From the cell containing the given text, extract its center point as (x, y) coordinate. 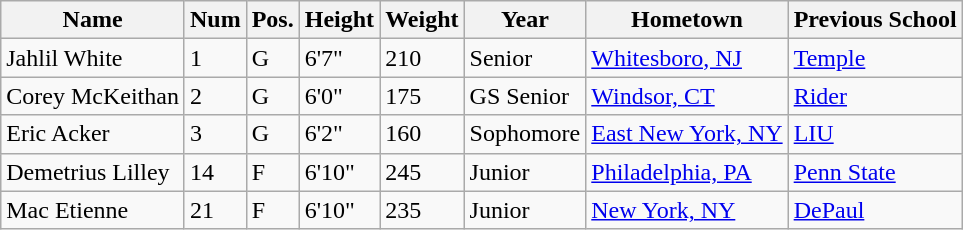
Year (525, 20)
6'0" (339, 96)
Windsor, CT (687, 96)
Penn State (875, 172)
210 (422, 58)
Sophomore (525, 134)
New York, NY (687, 210)
LIU (875, 134)
2 (215, 96)
Height (339, 20)
Previous School (875, 20)
3 (215, 134)
Corey McKeithan (93, 96)
245 (422, 172)
East New York, NY (687, 134)
Senior (525, 58)
14 (215, 172)
160 (422, 134)
Name (93, 20)
Philadelphia, PA (687, 172)
Temple (875, 58)
Demetrius Lilley (93, 172)
235 (422, 210)
6'2" (339, 134)
Rider (875, 96)
6'7" (339, 58)
GS Senior (525, 96)
DePaul (875, 210)
Pos. (272, 20)
Num (215, 20)
Eric Acker (93, 134)
175 (422, 96)
Hometown (687, 20)
21 (215, 210)
Weight (422, 20)
Jahlil White (93, 58)
Whitesboro, NJ (687, 58)
1 (215, 58)
Mac Etienne (93, 210)
